Provide the [X, Y] coordinate of the cell's center where the given text is located.  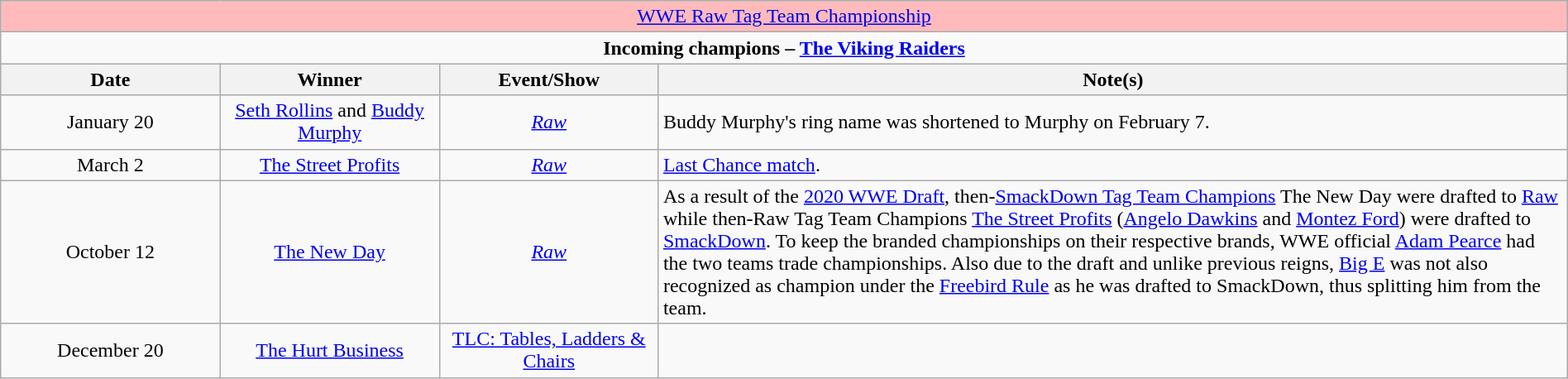
January 20 [111, 122]
Note(s) [1113, 79]
The Hurt Business [329, 351]
Winner [329, 79]
Incoming champions – The Viking Raiders [784, 48]
Event/Show [549, 79]
WWE Raw Tag Team Championship [784, 17]
Date [111, 79]
The Street Profits [329, 165]
March 2 [111, 165]
Seth Rollins and Buddy Murphy [329, 122]
Last Chance match. [1113, 165]
December 20 [111, 351]
The New Day [329, 252]
October 12 [111, 252]
TLC: Tables, Ladders & Chairs [549, 351]
Buddy Murphy's ring name was shortened to Murphy on February 7. [1113, 122]
